Pinpoint the cell where the given text exists, returning its (X, Y) midpoint coordinate. 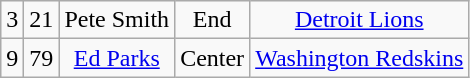
79 (42, 58)
End (212, 20)
21 (42, 20)
Center (212, 58)
Ed Parks (117, 58)
Washington Redskins (360, 58)
Pete Smith (117, 20)
Detroit Lions (360, 20)
3 (12, 20)
9 (12, 58)
